Scan for the cell matching the given text and deliver its [x, y] coordinate at center. 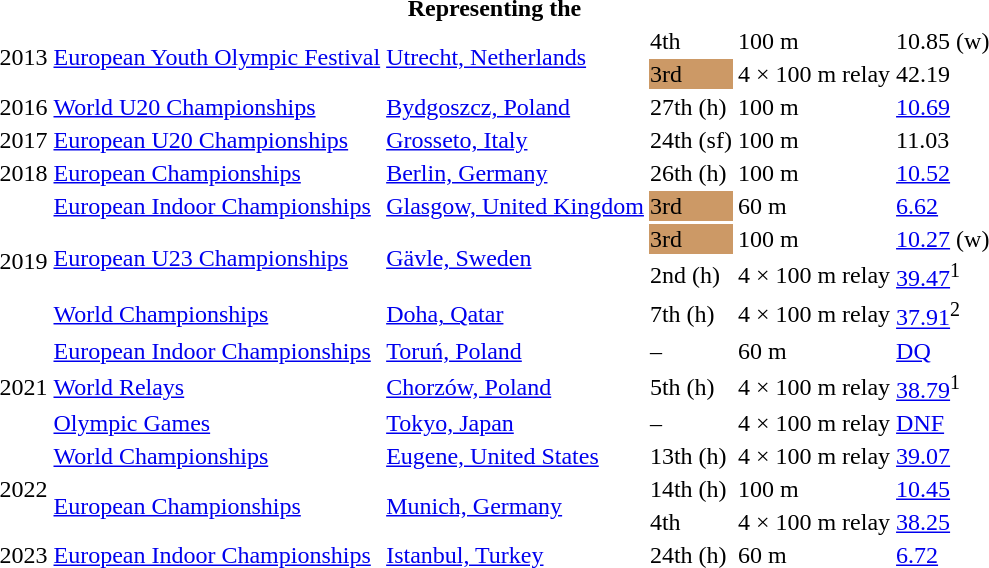
2nd (h) [690, 275]
Olympic Games [217, 423]
European U23 Championships [217, 258]
Munich, Germany [516, 506]
14th (h) [690, 489]
Gävle, Sweden [516, 258]
World Relays [217, 387]
13th (h) [690, 456]
Toruń, Poland [516, 351]
Tokyo, Japan [516, 423]
26th (h) [690, 173]
Grosseto, Italy [516, 140]
Berlin, Germany [516, 173]
27th (h) [690, 107]
Chorzów, Poland [516, 387]
Utrecht, Netherlands [516, 58]
European Youth Olympic Festival [217, 58]
World U20 Championships [217, 107]
7th (h) [690, 314]
24th (sf) [690, 140]
Bydgoszcz, Poland [516, 107]
Doha, Qatar [516, 314]
Eugene, United States [516, 456]
5th (h) [690, 387]
European U20 Championships [217, 140]
Glasgow, United Kingdom [516, 206]
